Extract the (X, Y) coordinate from the center of the cell holding the provided text.  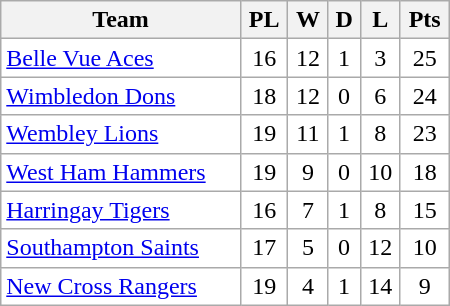
14 (380, 286)
11 (308, 134)
4 (308, 286)
New Cross Rangers (121, 286)
24 (424, 96)
Wimbledon Dons (121, 96)
7 (308, 210)
Pts (424, 20)
PL (264, 20)
L (380, 20)
3 (380, 58)
Belle Vue Aces (121, 58)
D (344, 20)
Southampton Saints (121, 248)
West Ham Hammers (121, 172)
W (308, 20)
Team (121, 20)
6 (380, 96)
5 (308, 248)
17 (264, 248)
25 (424, 58)
Harringay Tigers (121, 210)
Wembley Lions (121, 134)
15 (424, 210)
23 (424, 134)
